Pinpoint the cell where the given text exists, returning its [x, y] midpoint coordinate. 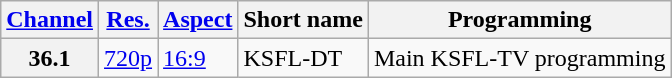
Aspect [198, 20]
Short name [303, 20]
16:9 [198, 58]
KSFL-DT [303, 58]
Res. [128, 20]
720p [128, 58]
Channel [50, 20]
Main KSFL-TV programming [520, 58]
36.1 [50, 58]
Programming [520, 20]
